Identify which cell holds the provided text, then report its (x, y) central coordinate. 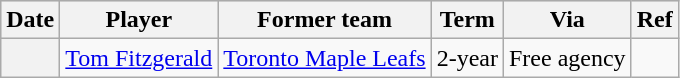
Former team (324, 20)
2-year (467, 58)
Free agency (567, 58)
Ref (654, 20)
Tom Fitzgerald (139, 58)
Via (567, 20)
Date (30, 20)
Toronto Maple Leafs (324, 58)
Player (139, 20)
Term (467, 20)
